Locate the cell with the specified text and output its (x, y) center coordinate. 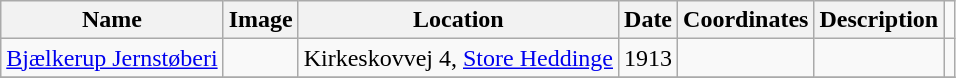
Description (879, 20)
Bjælkerup Jernstøberi (112, 58)
Coordinates (746, 20)
Name (112, 20)
Image (260, 20)
Kirkeskovvej 4, Store Heddinge (458, 58)
Location (458, 20)
Date (648, 20)
1913 (648, 58)
